Output the (X, Y) coordinate of the center of the cell containing the given text.  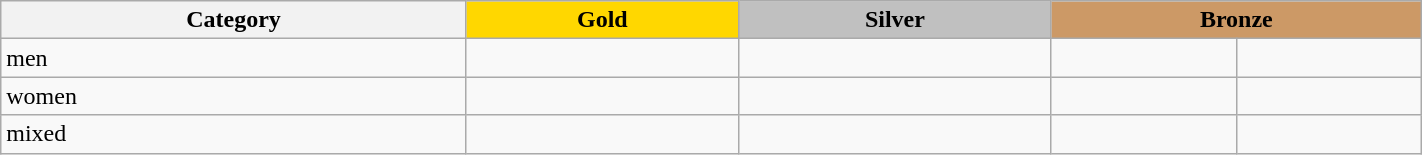
Category (234, 20)
women (234, 96)
Silver (894, 20)
mixed (234, 134)
men (234, 58)
Bronze (1236, 20)
Gold (602, 20)
